Pinpoint the cell where the given text exists, returning its [X, Y] midpoint coordinate. 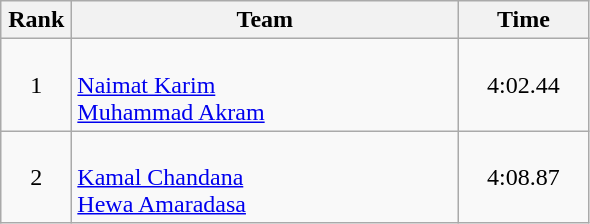
Naimat KarimMuhammad Akram [265, 85]
1 [36, 85]
4:02.44 [524, 85]
4:08.87 [524, 177]
2 [36, 177]
Rank [36, 20]
Time [524, 20]
Team [265, 20]
Kamal ChandanaHewa Amaradasa [265, 177]
